Determine the [x, y] coordinate at the center of the cell enclosing the given text.  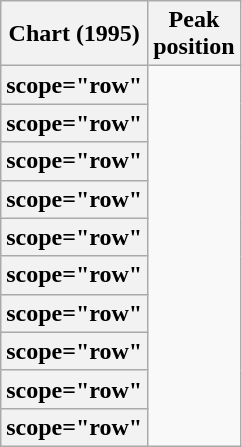
Peak position [194, 34]
Chart (1995) [74, 34]
